Locate the cell with the specified text and output its [X, Y] center coordinate. 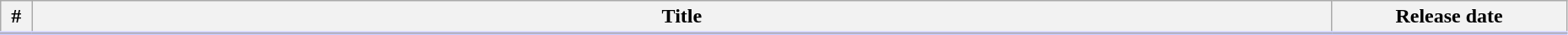
Release date [1449, 17]
Title [682, 17]
# [17, 17]
